Detect which cell encompasses the target text, then output its (X, Y) center coordinate. 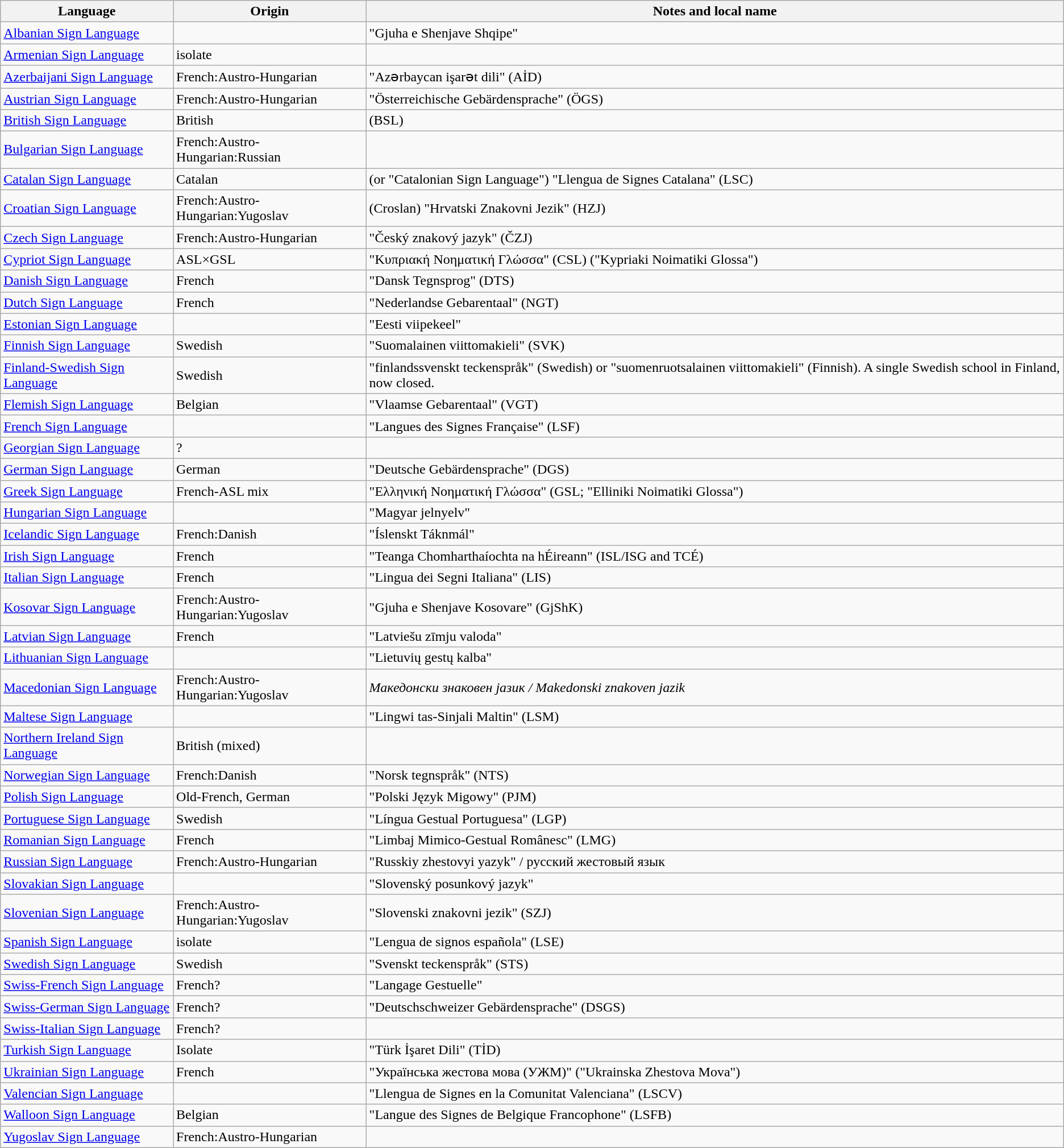
"Azərbaycan işarət dili" (AİD) (715, 77)
German (270, 469)
"Langage Gestuelle" (715, 985)
Kosovar Sign Language (87, 607)
Italian Sign Language (87, 578)
Valencian Sign Language (87, 1093)
Croatian Sign Language (87, 208)
Catalan Sign Language (87, 179)
"Gjuha e Shenjave Shqipe" (715, 33)
French:Austro-Hungarian:Russian (270, 150)
"Dansk Tegnsprog" (DTS) (715, 281)
Notes and local name (715, 11)
Cypriot Sign Language (87, 259)
(Croslan) "Hrvatski Znakovni Jezik" (HZJ) (715, 208)
"Ελληνική Νοηματική Γλώσσα" (GSL; "Elliniki Noimatiki Glossa") (715, 491)
"Nederlandse Gebarentaal" (NGT) (715, 302)
Armenian Sign Language (87, 55)
Finnish Sign Language (87, 346)
"Limbaj Mimico-Gestual Românesc" (LMG) (715, 840)
Irish Sign Language (87, 556)
"Lingwi tas-Sinjali Maltin" (LSM) (715, 716)
"Latviešu zīmju valoda" (715, 636)
"Langue des Signes de Belgique Francophone" (LSFB) (715, 1115)
"Polski Język Migowy" (PJM) (715, 797)
"Vlaamse Gebarentaal" (VGT) (715, 404)
"Langues des Signes Française" (LSF) (715, 426)
"Lengua de signos española" (LSE) (715, 942)
Flemish Sign Language (87, 404)
"Deutschschweizer Gebärdensprache" (DSGS) (715, 1007)
Македонски знаковен јазик / Makedonski znakoven jazik (715, 687)
"Russkiy zhestovyi yazyk" / русский жестовый язык (715, 861)
"Österreichische Gebärdensprache" (ÖGS) (715, 98)
"Svenskt teckenspråk" (STS) (715, 964)
Norwegian Sign Language (87, 775)
"Gjuha e Shenjave Kosovare" (GjShK) (715, 607)
"Slovenski znakovni jezik" (SZJ) (715, 913)
"Llengua de Signes en la Comunitat Valenciana" (LSCV) (715, 1093)
Yugoslav Sign Language (87, 1137)
Lithuanian Sign Language (87, 658)
"Língua Gestual Portuguesa" (LGP) (715, 818)
Danish Sign Language (87, 281)
"Türk İşaret Dili" (TİD) (715, 1050)
Spanish Sign Language (87, 942)
"Suomalainen viittomakieli" (SVK) (715, 346)
Ukrainian Sign Language (87, 1072)
Russian Sign Language (87, 861)
"Κυπριακή Νοηματική Γλώσσα" (CSL) ("Kypriaki Noimatiki Glossa") (715, 259)
Austrian Sign Language (87, 98)
Greek Sign Language (87, 491)
Hungarian Sign Language (87, 513)
"Eesti viipekeel" (715, 324)
Swiss-Italian Sign Language (87, 1029)
Finland-Swedish Sign Language (87, 375)
Icelandic Sign Language (87, 534)
Old-French, German (270, 797)
"Teanga Chomharthaíochta na hÉireann" (ISL/ISG and TCÉ) (715, 556)
Swiss-German Sign Language (87, 1007)
Georgian Sign Language (87, 447)
? (270, 447)
British Sign Language (87, 121)
Language (87, 11)
Polish Sign Language (87, 797)
Latvian Sign Language (87, 636)
Bulgarian Sign Language (87, 150)
"Íslenskt Táknmál" (715, 534)
Albanian Sign Language (87, 33)
Dutch Sign Language (87, 302)
British (mixed) (270, 746)
(BSL) (715, 121)
Portuguese Sign Language (87, 818)
Isolate (270, 1050)
Macedonian Sign Language (87, 687)
(or "Catalonian Sign Language") "Llengua de Signes Catalana" (LSC) (715, 179)
Origin (270, 11)
Azerbaijani Sign Language (87, 77)
Swedish Sign Language (87, 964)
"Český znakový jazyk" (ČZJ) (715, 238)
Slovenian Sign Language (87, 913)
Swiss-French Sign Language (87, 985)
Romanian Sign Language (87, 840)
British (270, 121)
"finlandssvenskt teckenspråk" (Swedish) or "suomenruotsalainen viittomakieli" (Finnish). A single Swedish school in Finland, now closed. (715, 375)
"Magyar jelnyelv" (715, 513)
"Deutsche Gebärdensprache" (DGS) (715, 469)
French-ASL mix (270, 491)
"Norsk tegnspråk" (NTS) (715, 775)
Northern Ireland Sign Language (87, 746)
French Sign Language (87, 426)
Walloon Sign Language (87, 1115)
"Lietuvių gestų kalba" (715, 658)
Slovakian Sign Language (87, 883)
Catalan (270, 179)
Turkish Sign Language (87, 1050)
Czech Sign Language (87, 238)
German Sign Language (87, 469)
"Slovenský posunkový jazyk" (715, 883)
"Lingua dei Segni Italiana" (LIS) (715, 578)
"Українська жестова мова (УЖМ)" ("Ukrainska Zhestova Mova") (715, 1072)
ASL×GSL (270, 259)
Estonian Sign Language (87, 324)
Maltese Sign Language (87, 716)
